Scan for the cell matching the given text and deliver its [X, Y] coordinate at center. 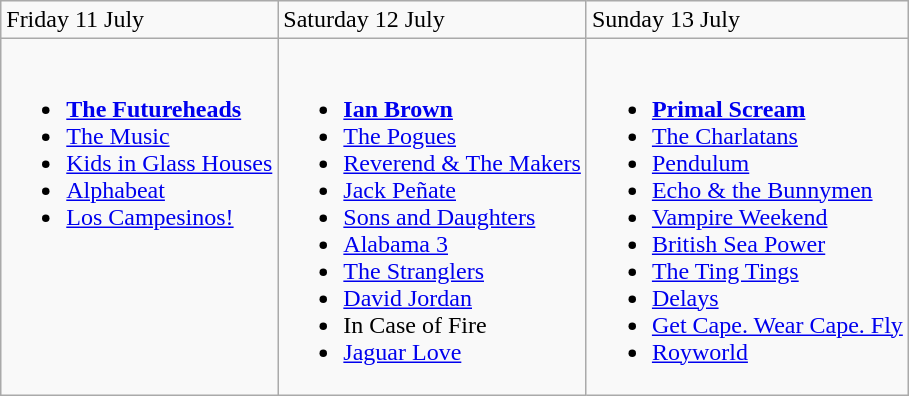
Saturday 12 July [432, 20]
The FutureheadsThe MusicKids in Glass HousesAlphabeatLos Campesinos! [140, 217]
Primal ScreamThe CharlatansPendulumEcho & the BunnymenVampire WeekendBritish Sea PowerThe Ting TingsDelaysGet Cape. Wear Cape. FlyRoyworld [747, 217]
Friday 11 July [140, 20]
Ian BrownThe PoguesReverend & The MakersJack PeñateSons and DaughtersAlabama 3The StranglersDavid JordanIn Case of FireJaguar Love [432, 217]
Sunday 13 July [747, 20]
